Detect which cell encompasses the target text, then output its (x, y) center coordinate. 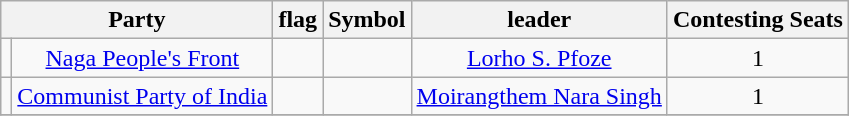
Communist Party of India (142, 96)
Contesting Seats (758, 20)
Lorho S. Pfoze (539, 58)
Party (137, 20)
Symbol (367, 20)
Moirangthem Nara Singh (539, 96)
leader (539, 20)
Naga People's Front (142, 58)
flag (298, 20)
